Identify which cell holds the provided text, then report its [x, y] central coordinate. 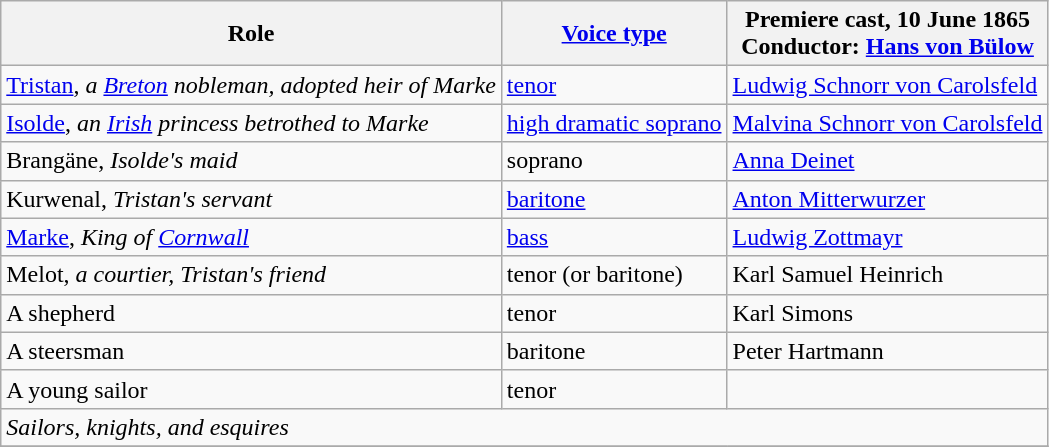
Sailors, knights, and esquires [524, 427]
Anna Deinet [888, 161]
Tristan, a Breton nobleman, adopted heir of Marke [252, 85]
Karl Simons [888, 313]
Kurwenal, Tristan's servant [252, 199]
A steersman [252, 351]
Ludwig Zottmayr [888, 237]
Peter Hartmann [888, 351]
tenor (or baritone) [614, 275]
bass [614, 237]
Marke, King of Cornwall [252, 237]
Malvina Schnorr von Carolsfeld [888, 123]
Brangäne, Isolde's maid [252, 161]
soprano [614, 161]
Premiere cast, 10 June 1865Conductor: Hans von Bülow [888, 34]
Ludwig Schnorr von Carolsfeld [888, 85]
Role [252, 34]
Isolde, an Irish princess betrothed to Marke [252, 123]
A shepherd [252, 313]
A young sailor [252, 389]
Anton Mitterwurzer [888, 199]
Karl Samuel Heinrich [888, 275]
high dramatic soprano [614, 123]
Melot, a courtier, Tristan's friend [252, 275]
Voice type [614, 34]
